Determine the (X, Y) coordinate at the center of the cell enclosing the given text.  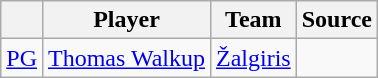
Žalgiris (253, 58)
Player (126, 20)
PG (22, 58)
Source (336, 20)
Thomas Walkup (126, 58)
Team (253, 20)
